From the cell containing the given text, extract its center point as [X, Y] coordinate. 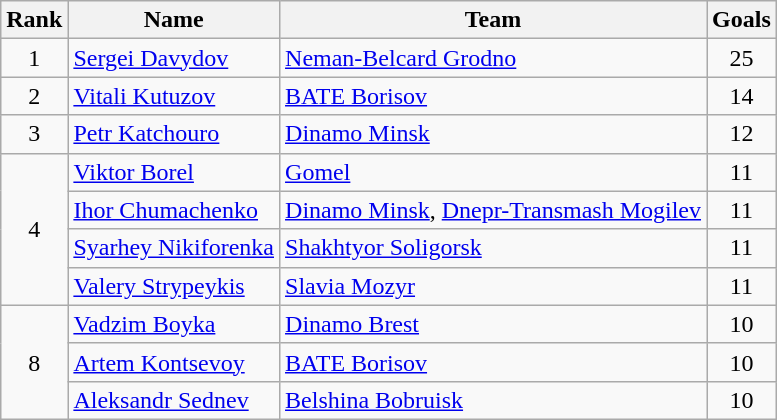
12 [742, 134]
Viktor Borel [174, 172]
3 [34, 134]
Dinamo Minsk [494, 134]
1 [34, 58]
Dinamo Minsk, Dnepr-Transmash Mogilev [494, 210]
Ihor Chumachenko [174, 210]
Belshina Bobruisk [494, 400]
25 [742, 58]
Syarhey Nikiforenka [174, 248]
Goals [742, 20]
4 [34, 229]
Vitali Kutuzov [174, 96]
Petr Katchouro [174, 134]
14 [742, 96]
Slavia Mozyr [494, 286]
Gomel [494, 172]
Team [494, 20]
Rank [34, 20]
Sergei Davydov [174, 58]
Aleksandr Sednev [174, 400]
Artem Kontsevoy [174, 362]
Dinamo Brest [494, 324]
Neman-Belcard Grodno [494, 58]
2 [34, 96]
Name [174, 20]
Shakhtyor Soligorsk [494, 248]
Valery Strypeykis [174, 286]
8 [34, 362]
Vadzim Boyka [174, 324]
